Find where the given text appears and provide that cell's center as [X, Y] coordinate. 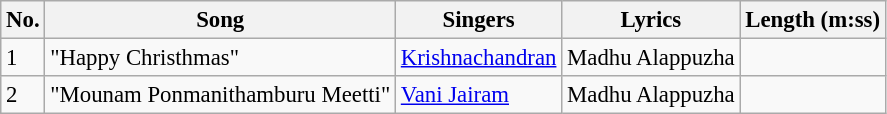
Length (m:ss) [812, 20]
2 [23, 95]
"Mounam Ponmanithamburu Meetti" [220, 95]
Krishnachandran [479, 58]
Singers [479, 20]
1 [23, 58]
"Happy Christhmas" [220, 58]
Lyrics [651, 20]
Song [220, 20]
No. [23, 20]
Vani Jairam [479, 95]
